Detect which cell encompasses the target text, then output its (x, y) center coordinate. 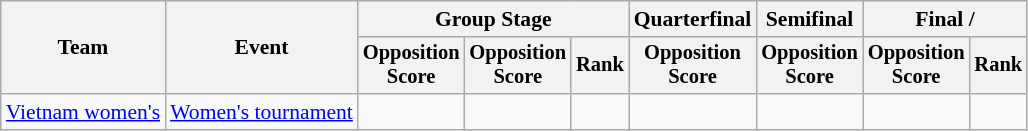
Quarterfinal (693, 19)
Event (262, 48)
Vietnam women's (83, 112)
Semifinal (810, 19)
Final / (945, 19)
Group Stage (494, 19)
Women's tournament (262, 112)
Team (83, 48)
